Locate the cell with the specified text and output its (x, y) center coordinate. 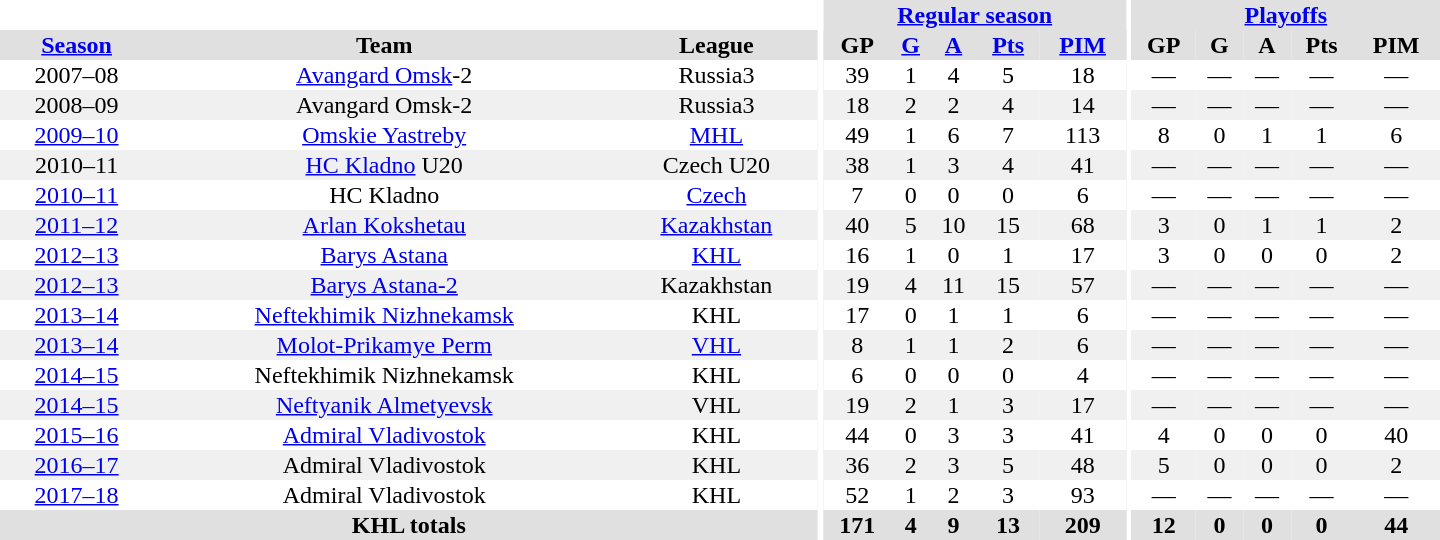
Team (384, 45)
2009–10 (76, 135)
10 (954, 225)
Season (76, 45)
Czech (716, 195)
13 (1008, 525)
38 (858, 165)
113 (1082, 135)
2015–16 (76, 435)
2011–12 (76, 225)
16 (858, 255)
Arlan Kokshetau (384, 225)
HC Kladno U20 (384, 165)
2017–18 (76, 495)
League (716, 45)
68 (1082, 225)
MHL (716, 135)
49 (858, 135)
2016–17 (76, 465)
2007–08 (76, 75)
Playoffs (1286, 15)
Omskie Yastreby (384, 135)
57 (1082, 285)
11 (954, 285)
Regular season (974, 15)
93 (1082, 495)
209 (1082, 525)
14 (1082, 105)
52 (858, 495)
Barys Astana (384, 255)
171 (858, 525)
Molot-Prikamye Perm (384, 345)
48 (1082, 465)
Neftyanik Almetyevsk (384, 405)
HC Kladno (384, 195)
9 (954, 525)
Czech U20 (716, 165)
2008–09 (76, 105)
12 (1164, 525)
Barys Astana-2 (384, 285)
KHL totals (409, 525)
36 (858, 465)
39 (858, 75)
